For the text-containing cell, return its midpoint in [X, Y] coordinate format. 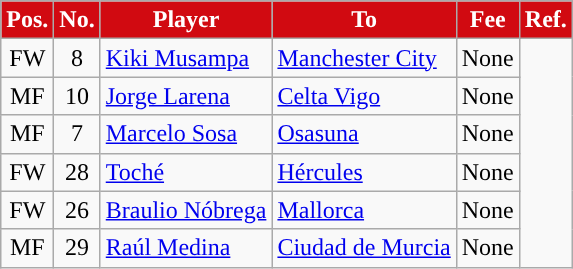
8 [77, 58]
28 [77, 172]
Jorge Larena [186, 96]
Toché [186, 172]
Braulio Nóbrega [186, 210]
Manchester City [364, 58]
Raúl Medina [186, 248]
7 [77, 134]
29 [77, 248]
Osasuna [364, 134]
Hércules [364, 172]
Celta Vigo [364, 96]
Mallorca [364, 210]
Marcelo Sosa [186, 134]
10 [77, 96]
Ref. [546, 20]
Pos. [28, 20]
No. [77, 20]
Fee [488, 20]
26 [77, 210]
Kiki Musampa [186, 58]
To [364, 20]
Player [186, 20]
Ciudad de Murcia [364, 248]
